Pinpoint the cell where the given text exists, returning its (x, y) midpoint coordinate. 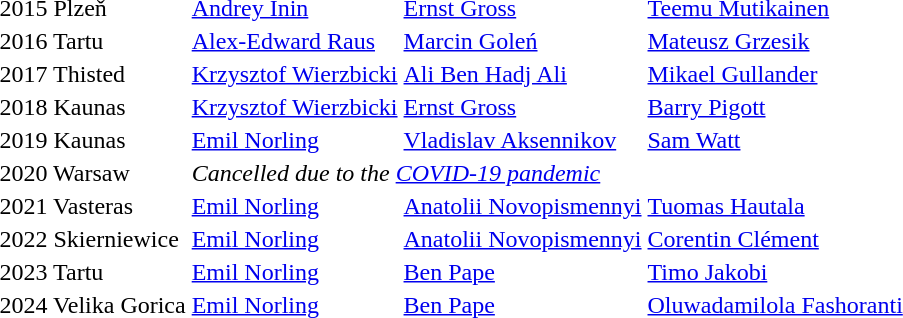
Ernst Gross (522, 107)
Marcin Goleń (522, 41)
Alex-Edward Raus (294, 41)
Ali Ben Hadj Ali (522, 74)
Ben Pape (522, 272)
Vladislav Aksennikov (522, 140)
